From the cell containing the given text, extract its center point as [X, Y] coordinate. 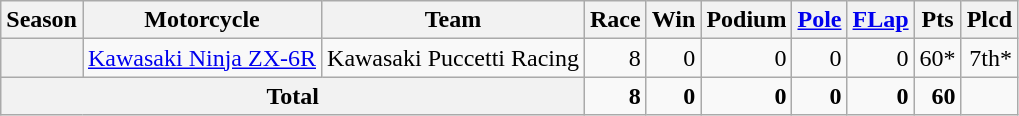
Win [674, 20]
60 [938, 96]
FLap [880, 20]
Pole [820, 20]
60* [938, 58]
Team [454, 20]
Season [42, 20]
Total [293, 96]
Pts [938, 20]
Kawasaki Ninja ZX-6R [202, 58]
Motorcycle [202, 20]
Plcd [989, 20]
Kawasaki Puccetti Racing [454, 58]
Race [616, 20]
Podium [746, 20]
7th* [989, 58]
